Scan for the cell matching the given text and deliver its (x, y) coordinate at center. 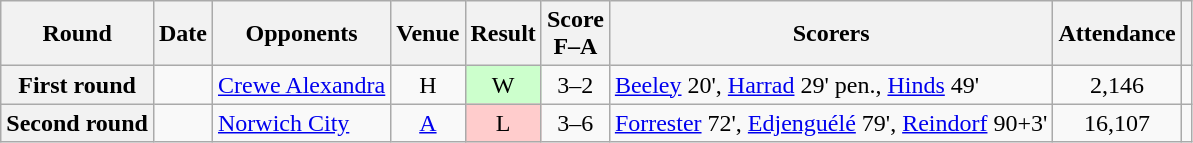
3–6 (575, 123)
A (428, 123)
W (503, 85)
Attendance (1117, 34)
Venue (428, 34)
Result (503, 34)
Beeley 20', Harrad 29' pen., Hinds 49' (831, 85)
Forrester 72', Edjenguélé 79', Reindorf 90+3' (831, 123)
Date (182, 34)
Norwich City (301, 123)
Scorers (831, 34)
H (428, 85)
Round (78, 34)
16,107 (1117, 123)
Opponents (301, 34)
Crewe Alexandra (301, 85)
ScoreF–A (575, 34)
2,146 (1117, 85)
3–2 (575, 85)
Second round (78, 123)
L (503, 123)
First round (78, 85)
